Return the (X, Y) coordinate for the center point of the cell that contains the specified text.  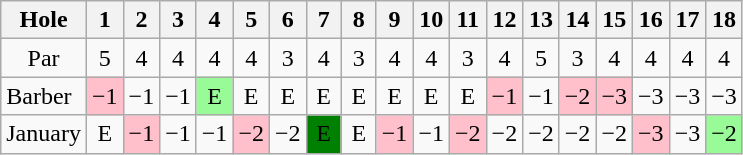
11 (468, 20)
12 (504, 20)
13 (542, 20)
1 (104, 20)
9 (394, 20)
7 (324, 20)
Par (44, 58)
17 (688, 20)
15 (614, 20)
Barber (44, 96)
6 (288, 20)
16 (652, 20)
14 (578, 20)
18 (724, 20)
10 (432, 20)
Hole (44, 20)
8 (358, 20)
January (44, 134)
2 (142, 20)
